Detect which cell encompasses the target text, then output its (X, Y) center coordinate. 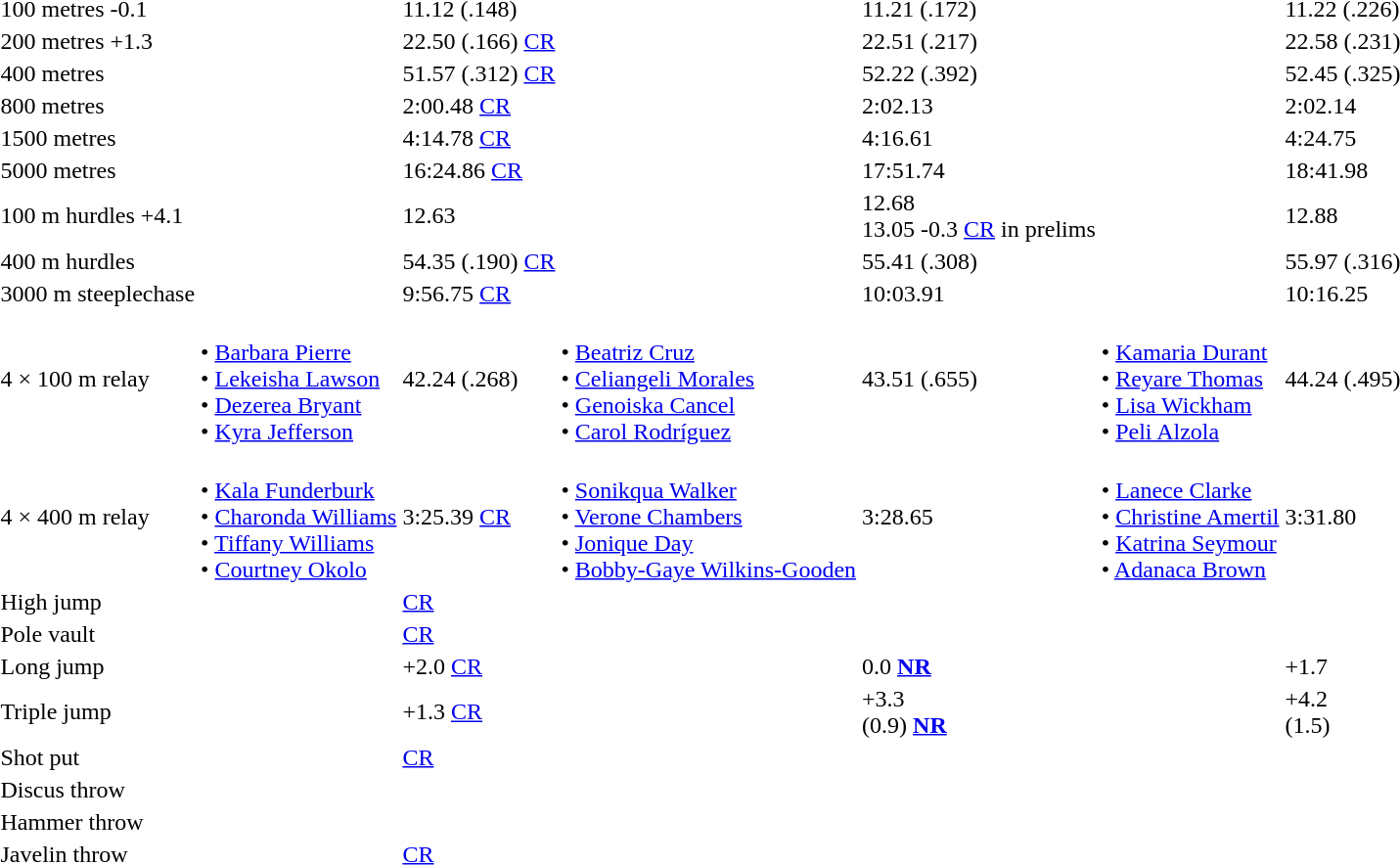
• Beatriz Cruz• Celiangeli Morales• Genoiska Cancel• Carol Rodríguez (708, 379)
17:51.74 (979, 170)
12.68 13.05 -0.3 CR in prelims (979, 215)
• Kamaria Durant• Reyare Thomas• Lisa Wickham• Peli Alzola (1190, 379)
• Barbara Pierre• Lekeisha Lawson• Dezerea Bryant• Kyra Jefferson (299, 379)
3:25.39 CR (479, 517)
42.24 (.268) (479, 379)
0.0 NR (979, 666)
3:28.65 (979, 517)
10:03.91 (979, 294)
4:16.61 (979, 138)
2:02.13 (979, 106)
• Sonikqua Walker• Verone Chambers• Jonique Day• Bobby-Gaye Wilkins-Gooden (708, 517)
52.22 (.392) (979, 73)
12.63 (479, 215)
22.51 (.217) (979, 41)
2:00.48 CR (479, 106)
• Lanece Clarke• Christine Amertil• Katrina Seymour• Adanaca Brown (1190, 517)
+1.3 CR (479, 712)
9:56.75 CR (479, 294)
• Kala Funderburk• Charonda Williams• Tiffany Williams• Courtney Okolo (299, 517)
51.57 (.312) CR (479, 73)
22.50 (.166) CR (479, 41)
16:24.86 CR (479, 170)
4:14.78 CR (479, 138)
+3.3 (0.9) NR (979, 712)
43.51 (.655) (979, 379)
+2.0 CR (479, 666)
55.41 (.308) (979, 261)
54.35 (.190) CR (479, 261)
